Pinpoint the cell where the given text exists, returning its [X, Y] midpoint coordinate. 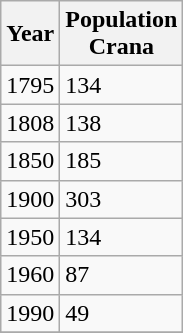
185 [122, 161]
1950 [30, 237]
138 [122, 123]
1900 [30, 199]
87 [122, 275]
1808 [30, 123]
303 [122, 199]
49 [122, 313]
Population Crana [122, 34]
1960 [30, 275]
1795 [30, 85]
1990 [30, 313]
Year [30, 34]
1850 [30, 161]
